Detect which cell encompasses the target text, then output its [x, y] center coordinate. 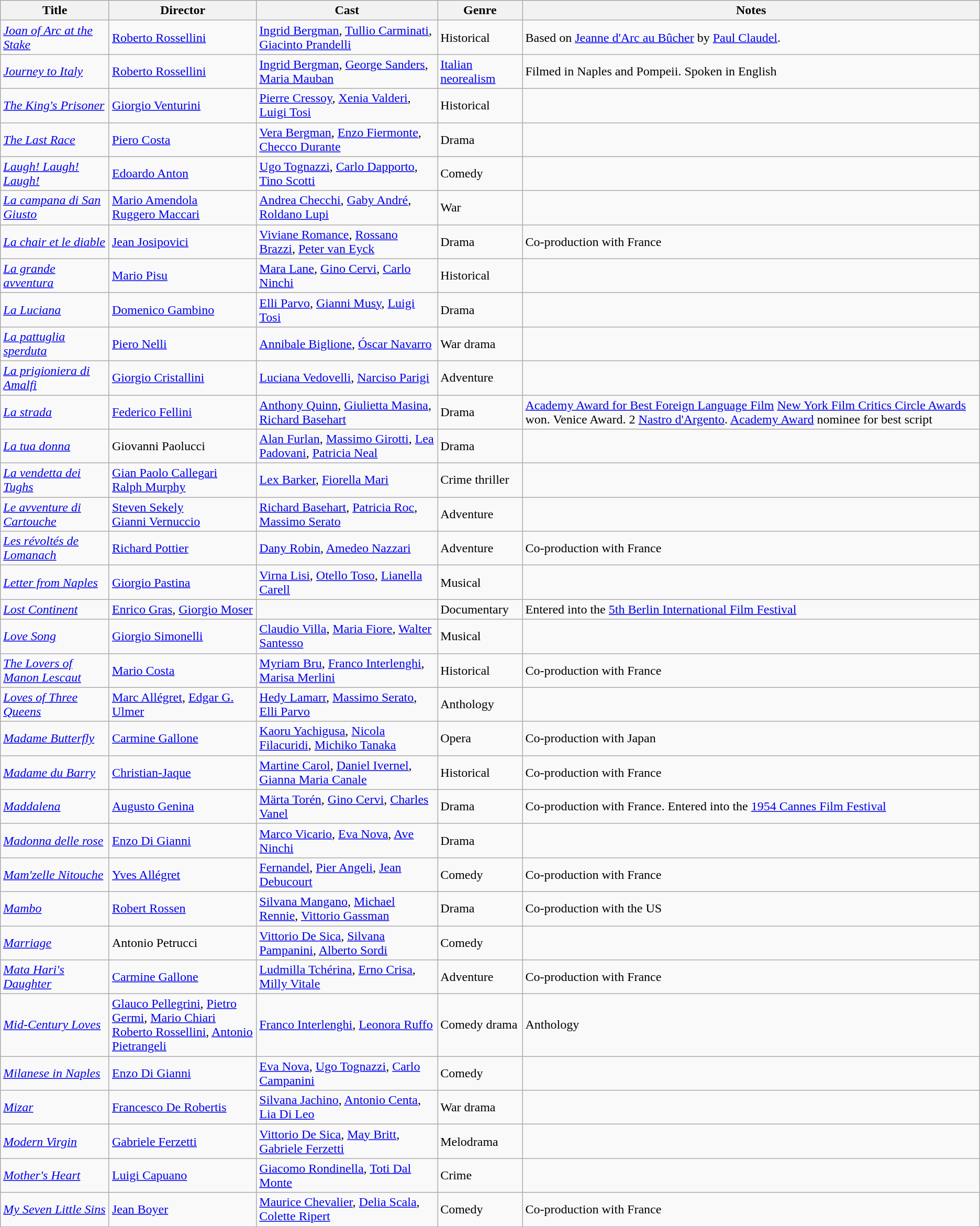
Vittorio De Sica, May Britt, Gabriele Ferzetti [347, 1141]
Piero Costa [182, 139]
La campana di San Giusto [55, 207]
Fernandel, Pier Angeli, Jean Debucourt [347, 874]
Anthony Quinn, Giulietta Masina, Richard Basehart [347, 411]
Mizar [55, 1108]
Giacomo Rondinella, Toti Dal Monte [347, 1176]
Ingrid Bergman, Tullio Carminati, Giacinto Prandelli [347, 38]
Luciana Vedovelli, Narciso Parigi [347, 378]
The Last Race [55, 139]
Journey to Italy [55, 71]
Federico Fellini [182, 411]
Edoardo Anton [182, 174]
Viviane Romance, Rossano Brazzi, Peter van Eyck [347, 242]
Francesco De Robertis [182, 1108]
Silvana Jachino, Antonio Centa, Lia Di Leo [347, 1108]
Filmed in Naples and Pompeii. Spoken in English [751, 71]
Based on Jeanne d'Arc au Bûcher by Paul Claudel. [751, 38]
Silvana Mangano, Michael Rennie, Vittorio Gassman [347, 909]
Domenico Gambino [182, 310]
Franco Interlenghi, Leonora Ruffo [347, 1025]
Pierre Cressoy, Xenia Valderi, Luigi Tosi [347, 106]
Cast [347, 10]
Vera Bergman, Enzo Fiermonte, Checco Durante [347, 139]
Mario Costa [182, 670]
Richard Pottier [182, 549]
Entered into the 5th Berlin International Film Festival [751, 609]
La pattuglia sperduta [55, 343]
Martine Carol, Daniel Ivernel, Gianna Maria Canale [347, 773]
Vittorio De Sica, Silvana Pampanini, Alberto Sordi [347, 942]
Letter from Naples [55, 582]
Documentary [480, 609]
Hedy Lamarr, Massimo Serato, Elli Parvo [347, 705]
Comedy drama [480, 1025]
My Seven Little Sins [55, 1209]
Giorgio Pastina [182, 582]
La Luciana [55, 310]
Mata Hari's Daughter [55, 977]
Luigi Capuano [182, 1176]
Mother's Heart [55, 1176]
Director [182, 10]
Giovanni Paolucci [182, 446]
Ingrid Bergman, George Sanders, Maria Mauban [347, 71]
Augusto Genina [182, 806]
Le avventure di Cartouche [55, 514]
Annibale Biglione, Óscar Navarro [347, 343]
Andrea Checchi, Gaby André, Roldano Lupi [347, 207]
Love Song [55, 637]
Enrico Gras, Giorgio Moser [182, 609]
Mambo [55, 909]
Claudio Villa, Maria Fiore, Walter Santesso [347, 637]
Alan Furlan, Massimo Girotti, Lea Padovani, Patricia Neal [347, 446]
Jean Josipovici [182, 242]
Notes [751, 10]
Melodrama [480, 1141]
Giorgio Simonelli [182, 637]
Marc Allégret, Edgar G. Ulmer [182, 705]
Antonio Petrucci [182, 942]
Genre [480, 10]
Co-production with the US [751, 909]
Märta Torén, Gino Cervi, Charles Vanel [347, 806]
Crime thriller [480, 481]
Yves Allégret [182, 874]
Ugo Tognazzi, Carlo Dapporto, Tino Scotti [347, 174]
Steven SekelyGianni Vernuccio [182, 514]
Jean Boyer [182, 1209]
Maddalena [55, 806]
Giorgio Venturini [182, 106]
Modern Virgin [55, 1141]
War [480, 207]
Laugh! Laugh! Laugh! [55, 174]
Mario AmendolaRuggero Maccari [182, 207]
La tua donna [55, 446]
Title [55, 10]
Marco Vicario, Eva Nova, Ave Ninchi [347, 841]
Madame Butterfly [55, 738]
Mid-Century Loves [55, 1025]
The King's Prisoner [55, 106]
Crime [480, 1176]
Maurice Chevalier, Delia Scala, Colette Ripert [347, 1209]
Robert Rossen [182, 909]
Lost Continent [55, 609]
Les révoltés de Lomanach [55, 549]
Kaoru Yachigusa, Nicola Filacuridi, Michiko Tanaka [347, 738]
Dany Robin, Amedeo Nazzari [347, 549]
Italian neorealism [480, 71]
Gian Paolo CallegariRalph Murphy [182, 481]
Christian-Jaque [182, 773]
Giorgio Cristallini [182, 378]
Joan of Arc at the Stake [55, 38]
Co-production with France. Entered into the 1954 Cannes Film Festival [751, 806]
The Lovers of Manon Lescaut [55, 670]
Loves of Three Queens [55, 705]
Milanese in Naples [55, 1073]
Piero Nelli [182, 343]
Mario Pisu [182, 275]
Gabriele Ferzetti [182, 1141]
La vendetta dei Tughs [55, 481]
Madame du Barry [55, 773]
La chair et le diable [55, 242]
Richard Basehart, Patricia Roc, Massimo Serato [347, 514]
La strada [55, 411]
Mam'zelle Nitouche [55, 874]
Opera [480, 738]
Ludmilla Tchérina, Erno Crisa, Milly Vitale [347, 977]
La grande avventura [55, 275]
Madonna delle rose [55, 841]
Co-production with Japan [751, 738]
Lex Barker, Fiorella Mari [347, 481]
Elli Parvo, Gianni Musy, Luigi Tosi [347, 310]
Glauco Pellegrini, Pietro Germi, Mario ChiariRoberto Rossellini, Antonio Pietrangeli [182, 1025]
Myriam Bru, Franco Interlenghi, Marisa Merlini [347, 670]
Virna Lisi, Otello Toso, Lianella Carell [347, 582]
Marriage [55, 942]
La prigioniera di Amalfi [55, 378]
Mara Lane, Gino Cervi, Carlo Ninchi [347, 275]
Eva Nova, Ugo Tognazzi, Carlo Campanini [347, 1073]
